Find where the given text appears and provide that cell's center as [x, y] coordinate. 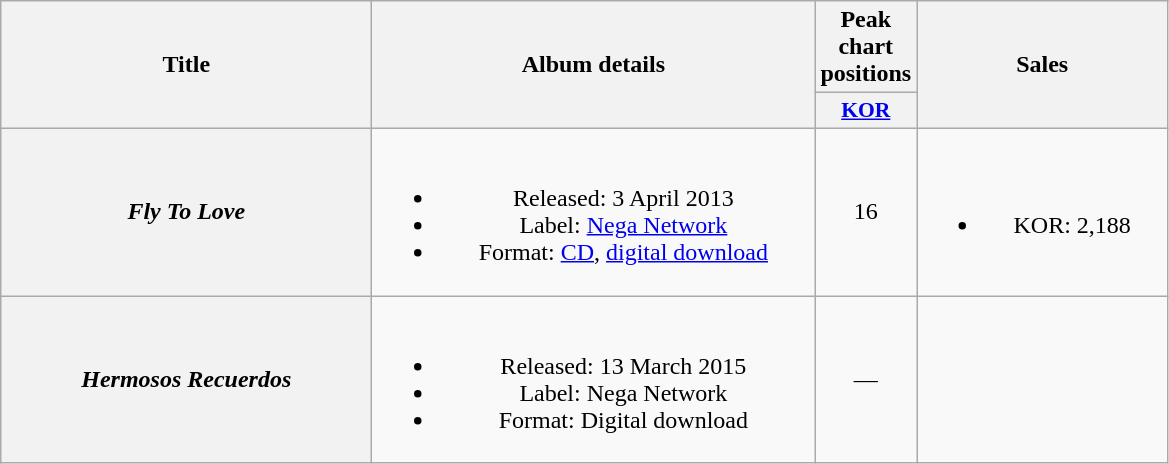
Hermosos Recuerdos [186, 380]
Released: 3 April 2013Label: Nega NetworkFormat: CD, digital download [594, 212]
16 [866, 212]
KOR [866, 111]
KOR: 2,188 [1042, 212]
Peak chartpositions [866, 47]
Released: 13 March 2015Label: Nega NetworkFormat: Digital download [594, 380]
Title [186, 65]
Sales [1042, 65]
Fly To Love [186, 212]
— [866, 380]
Album details [594, 65]
